Pinpoint the cell where the given text exists, returning its [X, Y] midpoint coordinate. 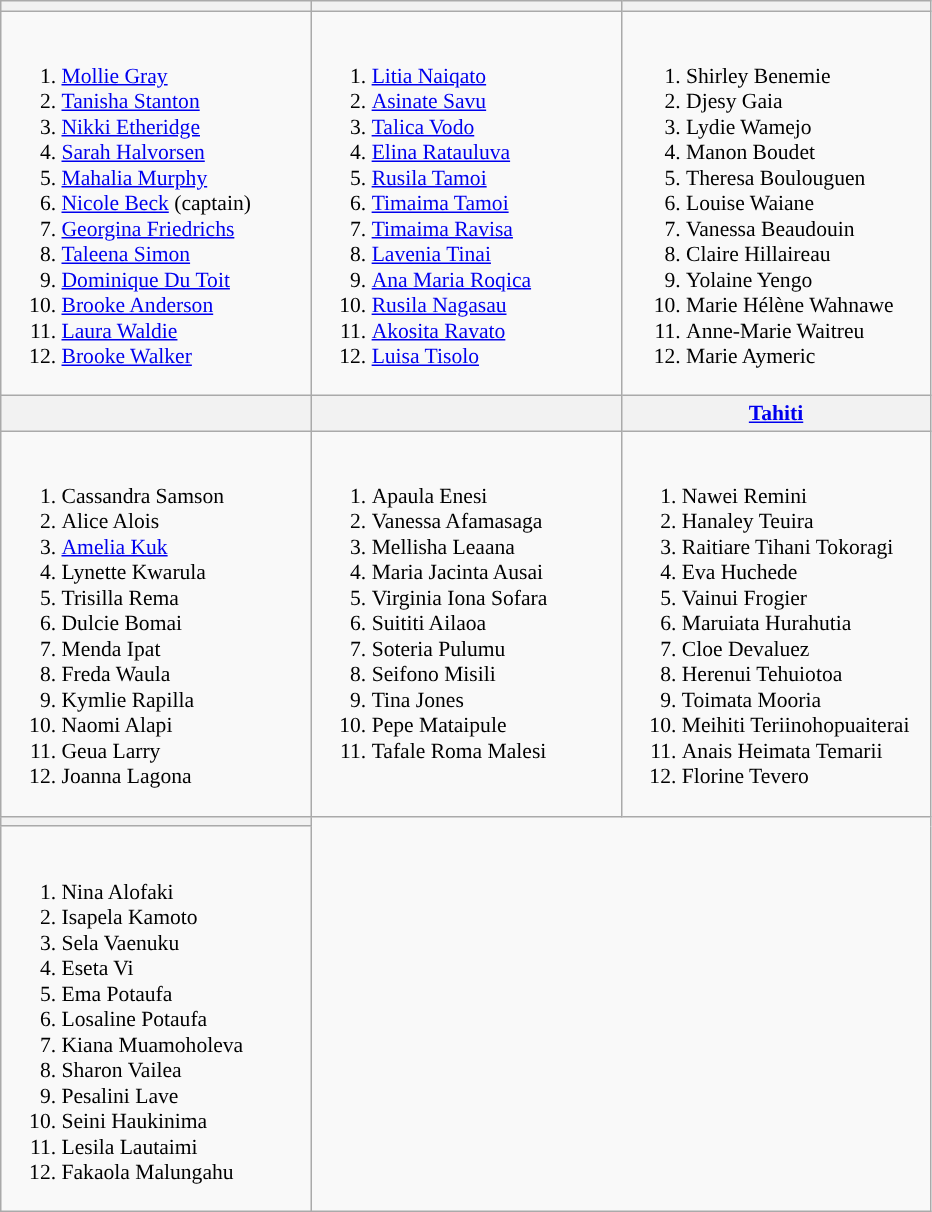
Tahiti [776, 414]
Cassandra SamsonAlice AloisAmelia KukLynette KwarulaTrisilla RemaDulcie BomaiMenda IpatFreda WaulaKymlie RapillaNaomi AlapiGeua LarryJoanna Lagona [156, 624]
